Capture the cell that displays the provided text and extract its (x, y) central coordinate. 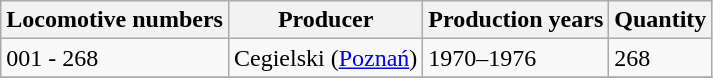
268 (660, 58)
1970–1976 (516, 58)
001 - 268 (115, 58)
Production years (516, 20)
Cegielski (Poznań) (325, 58)
Locomotive numbers (115, 20)
Quantity (660, 20)
Producer (325, 20)
